From the cell containing the given text, extract its center point as (X, Y) coordinate. 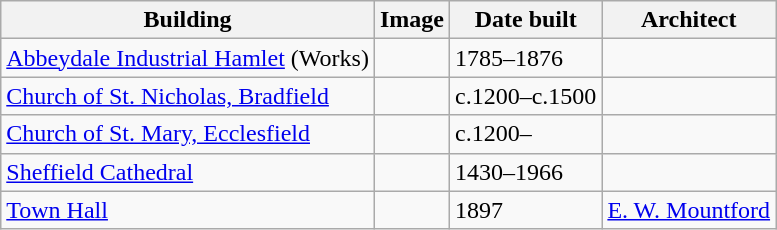
1430–1966 (525, 172)
Abbeydale Industrial Hamlet (Works) (188, 58)
Architect (689, 20)
Church of St. Nicholas, Bradfield (188, 96)
Town Hall (188, 210)
c.1200– (525, 134)
Sheffield Cathedral (188, 172)
Image (412, 20)
Building (188, 20)
1785–1876 (525, 58)
c.1200–c.1500 (525, 96)
E. W. Mountford (689, 210)
1897 (525, 210)
Church of St. Mary, Ecclesfield (188, 134)
Date built (525, 20)
